Search for the cell housing the specified text and yield its [x, y] center coordinate. 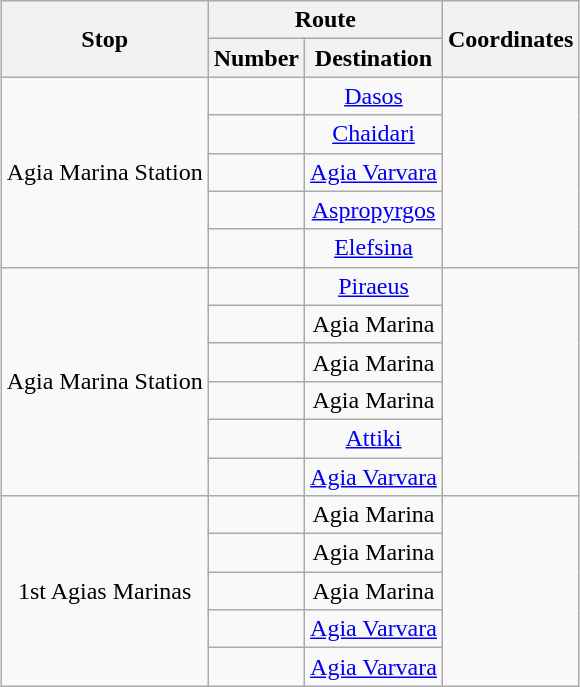
1st Agias Marinas [104, 591]
Dasos [374, 96]
Chaidari [374, 134]
Destination [374, 58]
Piraeus [374, 286]
Route [325, 20]
Coordinates [510, 39]
Aspropyrgos [374, 210]
Number [256, 58]
Elefsina [374, 248]
Stop [104, 39]
Attiki [374, 438]
